Identify which cell holds the provided text, then report its (X, Y) central coordinate. 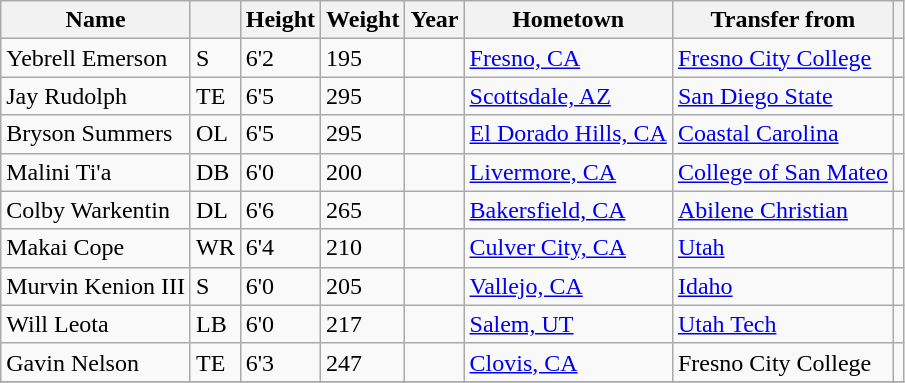
195 (363, 58)
210 (363, 248)
217 (363, 324)
Murvin Kenion III (96, 286)
Idaho (782, 286)
Jay Rudolph (96, 96)
LB (215, 324)
Fresno, CA (568, 58)
Makai Cope (96, 248)
Will Leota (96, 324)
Yebrell Emerson (96, 58)
OL (215, 134)
Name (96, 20)
Gavin Nelson (96, 362)
El Dorado Hills, CA (568, 134)
WR (215, 248)
200 (363, 172)
Abilene Christian (782, 210)
6'4 (280, 248)
DB (215, 172)
Scottsdale, AZ (568, 96)
San Diego State (782, 96)
Bryson Summers (96, 134)
Height (280, 20)
Livermore, CA (568, 172)
Culver City, CA (568, 248)
Vallejo, CA (568, 286)
Colby Warkentin (96, 210)
6'2 (280, 58)
Utah Tech (782, 324)
6'3 (280, 362)
265 (363, 210)
Clovis, CA (568, 362)
Salem, UT (568, 324)
DL (215, 210)
College of San Mateo (782, 172)
Hometown (568, 20)
Year (434, 20)
Malini Ti'a (96, 172)
Coastal Carolina (782, 134)
Transfer from (782, 20)
6'6 (280, 210)
205 (363, 286)
247 (363, 362)
Bakersfield, CA (568, 210)
Utah (782, 248)
Weight (363, 20)
